Search for the cell housing the specified text and yield its (X, Y) center coordinate. 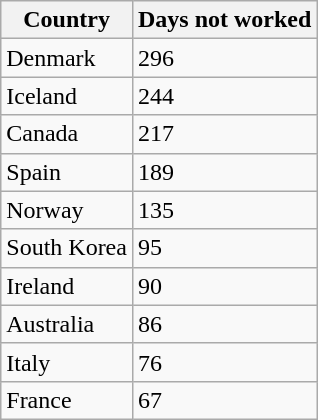
South Korea (67, 248)
Italy (67, 362)
90 (224, 286)
Spain (67, 172)
Denmark (67, 58)
189 (224, 172)
67 (224, 400)
95 (224, 248)
244 (224, 96)
86 (224, 324)
217 (224, 134)
Iceland (67, 96)
Australia (67, 324)
France (67, 400)
76 (224, 362)
Ireland (67, 286)
Days not worked (224, 20)
Norway (67, 210)
Country (67, 20)
296 (224, 58)
Canada (67, 134)
135 (224, 210)
